From the cell containing the given text, extract its center point as (X, Y) coordinate. 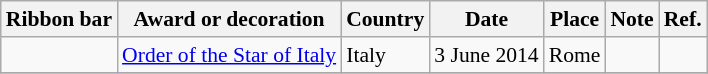
Place (575, 19)
Rome (575, 55)
Ribbon bar (59, 19)
Italy (385, 55)
Order of the Star of Italy (229, 55)
3 June 2014 (486, 55)
Country (385, 19)
Award or decoration (229, 19)
Ref. (683, 19)
Note (632, 19)
Date (486, 19)
